Scan for the cell matching the given text and deliver its [x, y] coordinate at center. 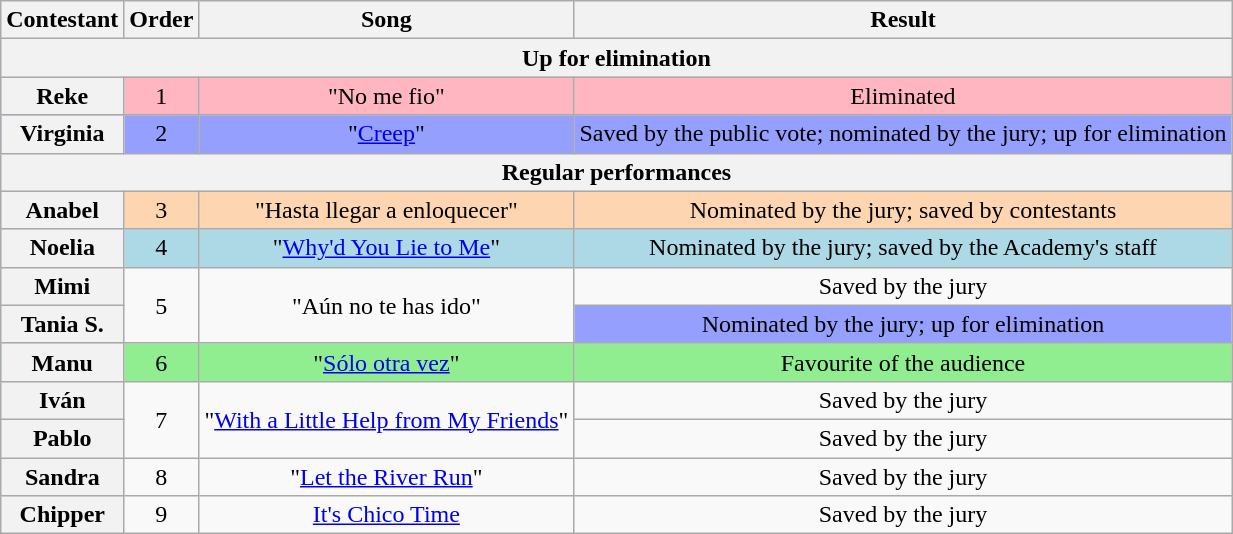
Sandra [62, 477]
Contestant [62, 20]
Song [386, 20]
Virginia [62, 134]
"Creep" [386, 134]
7 [162, 419]
Up for elimination [616, 58]
Regular performances [616, 172]
Manu [62, 362]
It's Chico Time [386, 515]
Nominated by the jury; saved by contestants [903, 210]
1 [162, 96]
9 [162, 515]
Noelia [62, 248]
Mimi [62, 286]
Order [162, 20]
2 [162, 134]
4 [162, 248]
"Why'd You Lie to Me" [386, 248]
Reke [62, 96]
Chipper [62, 515]
Tania S. [62, 324]
Nominated by the jury; saved by the Academy's staff [903, 248]
8 [162, 477]
"Let the River Run" [386, 477]
"Aún no te has ido" [386, 305]
"Hasta llegar a enloquecer" [386, 210]
"No me fio" [386, 96]
Iván [62, 400]
Result [903, 20]
Saved by the public vote; nominated by the jury; up for elimination [903, 134]
Pablo [62, 438]
"Sólo otra vez" [386, 362]
Eliminated [903, 96]
3 [162, 210]
Anabel [62, 210]
Nominated by the jury; up for elimination [903, 324]
6 [162, 362]
Favourite of the audience [903, 362]
5 [162, 305]
"With a Little Help from My Friends" [386, 419]
